Extract the [x, y] coordinate from the center of the cell holding the provided text.  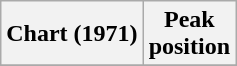
Peakposition [189, 34]
Chart (1971) [72, 34]
